Capture the cell that displays the provided text and extract its [X, Y] central coordinate. 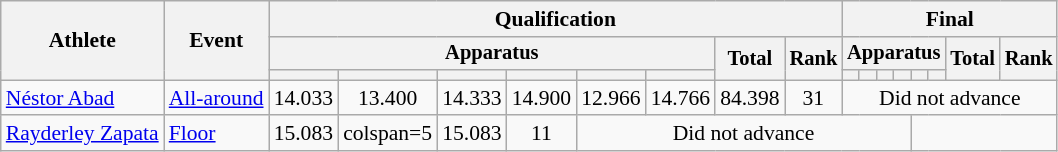
colspan=5 [388, 134]
14.900 [542, 98]
Rayderley Zapata [82, 134]
12.966 [610, 98]
Néstor Abad [82, 98]
14.333 [472, 98]
Event [216, 40]
Qualification [556, 19]
14.766 [680, 98]
Floor [216, 134]
Athlete [82, 40]
All-around [216, 98]
11 [542, 134]
14.033 [304, 98]
Final [950, 19]
31 [814, 98]
13.400 [388, 98]
84.398 [750, 98]
